From the cell containing the given text, extract its center point as (X, Y) coordinate. 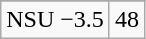
48 (126, 20)
NSU −3.5 (56, 20)
